Detect which cell encompasses the target text, then output its (X, Y) center coordinate. 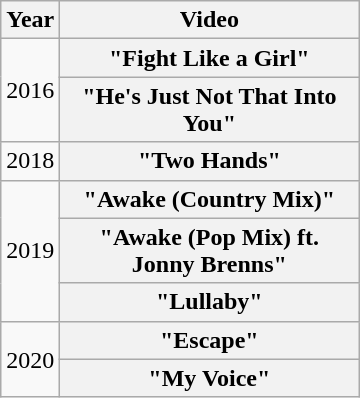
"Awake (Country Mix)" (210, 199)
"Awake (Pop Mix) ft. Jonny Brenns" (210, 250)
"My Voice" (210, 378)
"He's Just Not That Into You" (210, 110)
2020 (30, 359)
2019 (30, 250)
Year (30, 20)
Video (210, 20)
"Fight Like a Girl" (210, 58)
"Escape" (210, 340)
"Two Hands" (210, 161)
2016 (30, 90)
"Lullaby" (210, 302)
2018 (30, 161)
